Identify which cell holds the provided text, then report its (x, y) central coordinate. 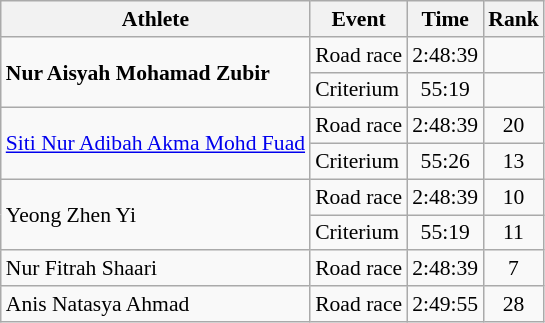
55:26 (445, 162)
Siti Nur Adibah Akma Mohd Fuad (156, 144)
Time (445, 19)
Rank (514, 19)
10 (514, 197)
Nur Aisyah Mohamad Zubir (156, 72)
13 (514, 162)
Anis Natasya Ahmad (156, 304)
11 (514, 233)
2:49:55 (445, 304)
Nur Fitrah Shaari (156, 269)
Yeong Zhen Yi (156, 214)
Event (358, 19)
28 (514, 304)
7 (514, 269)
20 (514, 126)
Athlete (156, 19)
